Scan for the cell matching the given text and deliver its (x, y) coordinate at center. 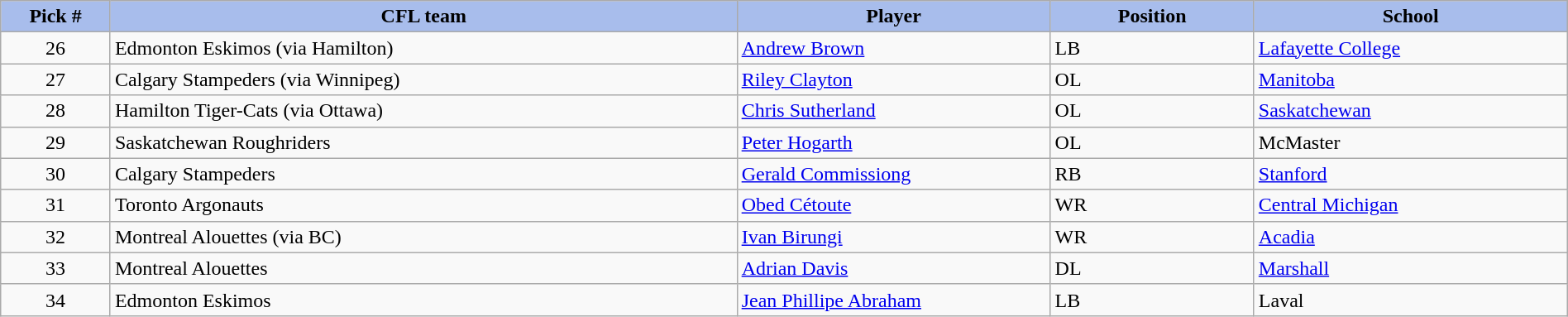
28 (56, 111)
Montreal Alouettes (via BC) (423, 237)
School (1411, 17)
Edmonton Eskimos (423, 300)
Adrian Davis (893, 268)
Hamilton Tiger-Cats (via Ottawa) (423, 111)
RB (1152, 174)
33 (56, 268)
Acadia (1411, 237)
Gerald Commissiong (893, 174)
Position (1152, 17)
32 (56, 237)
Saskatchewan Roughriders (423, 142)
27 (56, 79)
Chris Sutherland (893, 111)
Calgary Stampeders (via Winnipeg) (423, 79)
Laval (1411, 300)
Lafayette College (1411, 48)
26 (56, 48)
DL (1152, 268)
Obed Cétoute (893, 205)
31 (56, 205)
Saskatchewan (1411, 111)
Riley Clayton (893, 79)
Central Michigan (1411, 205)
Player (893, 17)
Edmonton Eskimos (via Hamilton) (423, 48)
Montreal Alouettes (423, 268)
Andrew Brown (893, 48)
Jean Phillipe Abraham (893, 300)
Manitoba (1411, 79)
Marshall (1411, 268)
29 (56, 142)
Toronto Argonauts (423, 205)
McMaster (1411, 142)
30 (56, 174)
Pick # (56, 17)
Calgary Stampeders (423, 174)
Ivan Birungi (893, 237)
Stanford (1411, 174)
Peter Hogarth (893, 142)
34 (56, 300)
CFL team (423, 17)
